Return [X, Y] of the center of cell containing provided text 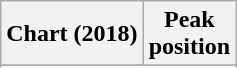
Peak position [189, 34]
Chart (2018) [72, 34]
